Locate the cell with the specified text and output its [x, y] center coordinate. 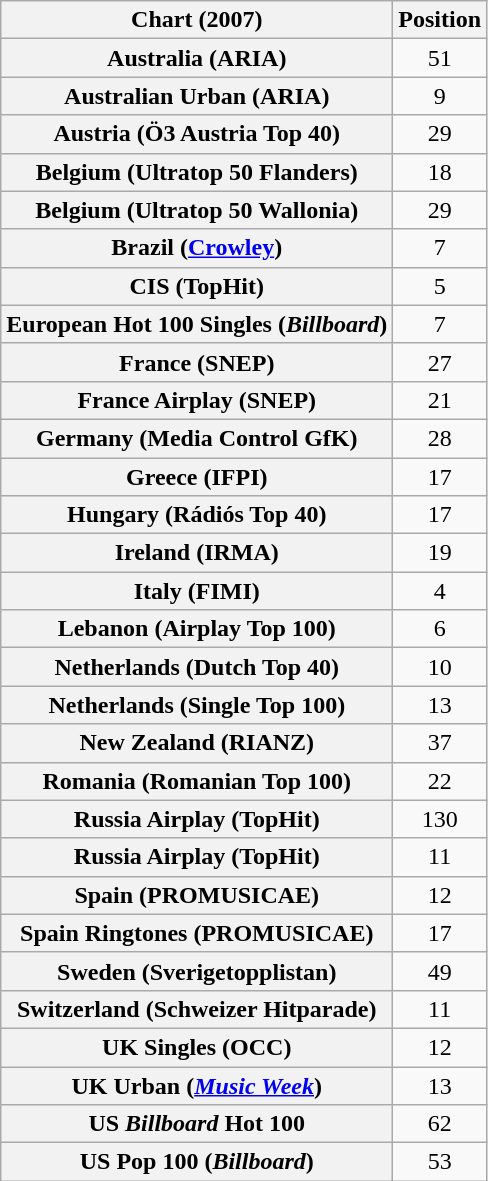
Chart (2007) [197, 20]
Netherlands (Dutch Top 40) [197, 667]
9 [440, 96]
Spain (PROMUSICAE) [197, 895]
27 [440, 362]
UK Singles (OCC) [197, 1047]
6 [440, 629]
Australian Urban (ARIA) [197, 96]
130 [440, 819]
37 [440, 743]
France Airplay (SNEP) [197, 400]
4 [440, 591]
49 [440, 971]
European Hot 100 Singles (Billboard) [197, 324]
New Zealand (RIANZ) [197, 743]
France (SNEP) [197, 362]
Romania (Romanian Top 100) [197, 781]
Lebanon (Airplay Top 100) [197, 629]
18 [440, 172]
Belgium (Ultratop 50 Wallonia) [197, 210]
Germany (Media Control GfK) [197, 438]
Position [440, 20]
CIS (TopHit) [197, 286]
51 [440, 58]
19 [440, 553]
Spain Ringtones (PROMUSICAE) [197, 933]
US Billboard Hot 100 [197, 1124]
UK Urban (Music Week) [197, 1085]
62 [440, 1124]
Greece (IFPI) [197, 477]
Sweden (Sverigetopplistan) [197, 971]
Australia (ARIA) [197, 58]
21 [440, 400]
10 [440, 667]
Ireland (IRMA) [197, 553]
53 [440, 1162]
US Pop 100 (Billboard) [197, 1162]
22 [440, 781]
Switzerland (Schweizer Hitparade) [197, 1009]
Belgium (Ultratop 50 Flanders) [197, 172]
Austria (Ö3 Austria Top 40) [197, 134]
Hungary (Rádiós Top 40) [197, 515]
Italy (FIMI) [197, 591]
5 [440, 286]
Netherlands (Single Top 100) [197, 705]
28 [440, 438]
Brazil (Crowley) [197, 248]
